Return (x, y) of the center of cell containing provided text 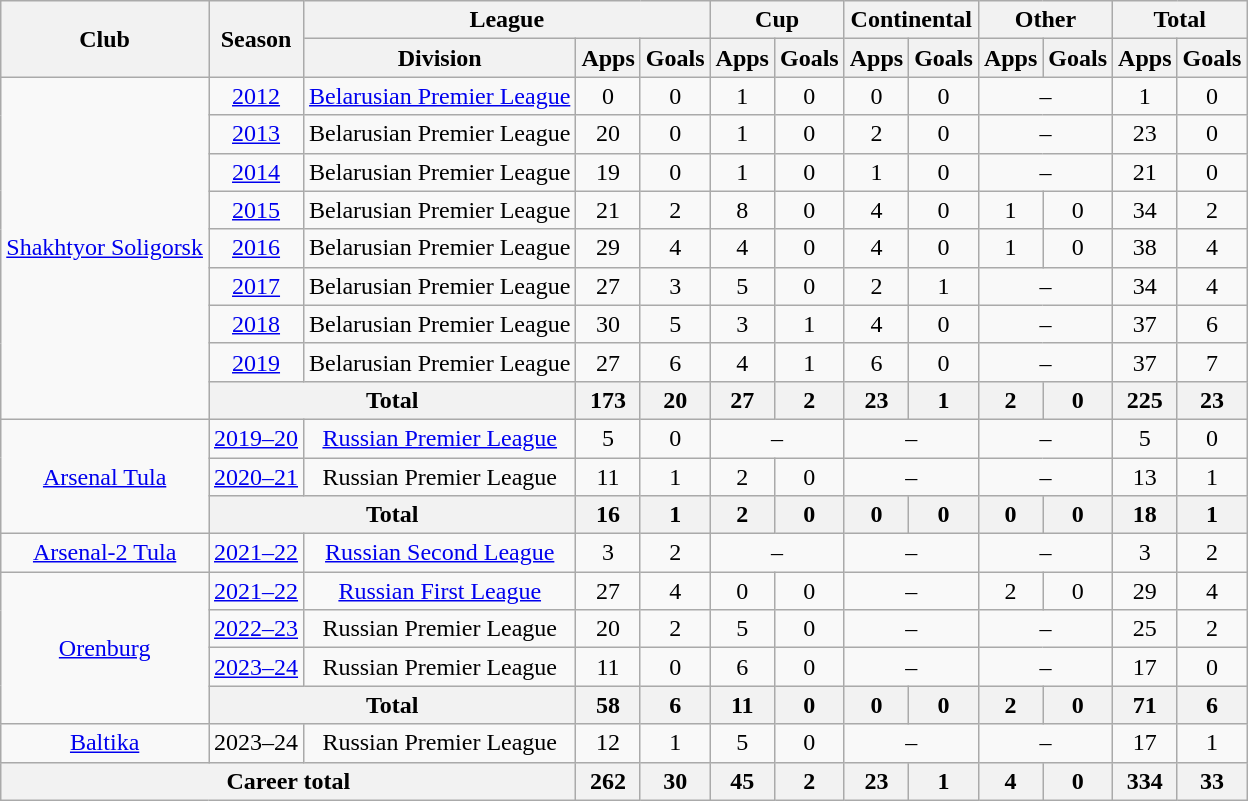
18 (1145, 515)
Russian First League (440, 591)
Season (256, 39)
262 (608, 781)
25 (1145, 629)
13 (1145, 477)
58 (608, 705)
Continental (911, 20)
8 (742, 210)
2013 (256, 134)
71 (1145, 705)
Career total (288, 781)
2019 (256, 362)
Baltika (105, 743)
Division (440, 58)
334 (1145, 781)
Other (1045, 20)
Club (105, 39)
12 (608, 743)
2015 (256, 210)
2017 (256, 286)
16 (608, 515)
19 (608, 172)
Cup (777, 20)
2012 (256, 96)
2022–23 (256, 629)
7 (1212, 362)
173 (608, 400)
2018 (256, 324)
Shakhtyor Soligorsk (105, 248)
2020–21 (256, 477)
2016 (256, 248)
Russian Second League (440, 553)
38 (1145, 248)
League (507, 20)
Arsenal Tula (105, 476)
225 (1145, 400)
45 (742, 781)
2019–20 (256, 438)
33 (1212, 781)
Orenburg (105, 648)
2014 (256, 172)
Arsenal-2 Tula (105, 553)
